Detect which cell encompasses the target text, then output its [X, Y] center coordinate. 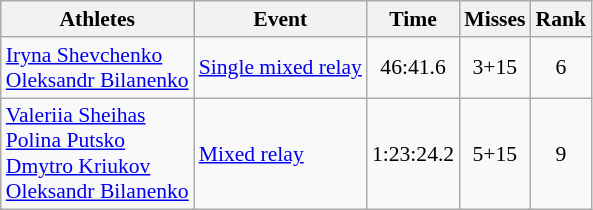
9 [562, 154]
46:41.6 [413, 68]
5+15 [494, 154]
3+15 [494, 68]
Single mixed relay [280, 68]
Iryna ShevchenkoOleksandr Bilanenko [98, 68]
6 [562, 68]
Rank [562, 19]
Time [413, 19]
Mixed relay [280, 154]
Athletes [98, 19]
Event [280, 19]
1:23:24.2 [413, 154]
Misses [494, 19]
Valeriia SheihasPolina PutskoDmytro KriukovOleksandr Bilanenko [98, 154]
